Extract the [x, y] coordinate from the center of the cell holding the provided text.  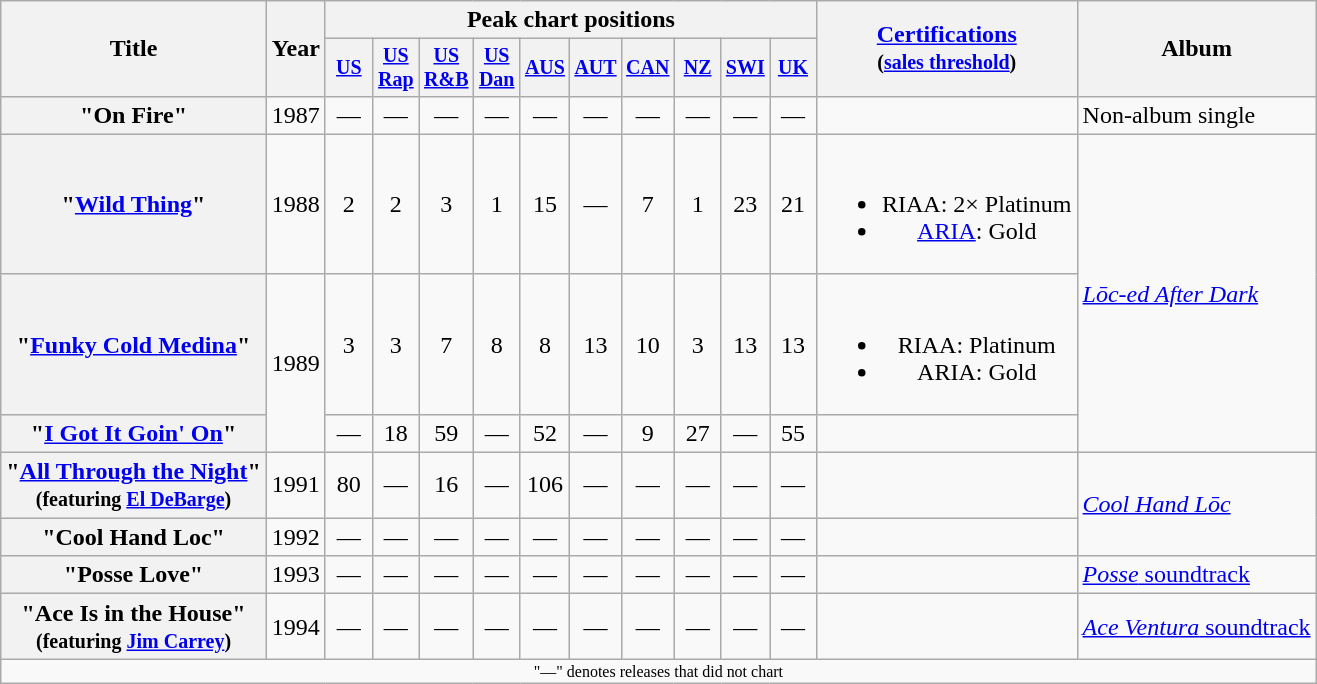
US Dan [496, 68]
AUT [596, 68]
US Rap [396, 68]
"On Fire" [134, 115]
21 [794, 204]
Non-album single [1196, 115]
1992 [296, 537]
"Funky Cold Medina" [134, 344]
"—" denotes releases that did not chart [658, 671]
RIAA: PlatinumARIA: Gold [946, 344]
1991 [296, 486]
18 [396, 433]
CAN [648, 68]
Year [296, 49]
"Cool Hand Loc" [134, 537]
9 [648, 433]
Lōc-ed After Dark [1196, 293]
1988 [296, 204]
52 [544, 433]
55 [794, 433]
23 [745, 204]
Posse soundtrack [1196, 575]
SWI [745, 68]
US [348, 68]
Ace Ventura soundtrack [1196, 626]
UK [794, 68]
27 [698, 433]
106 [544, 486]
Peak chart positions [570, 20]
1989 [296, 363]
"Ace Is in the House"(featuring Jim Carrey) [134, 626]
1993 [296, 575]
"All Through the Night"(featuring El DeBarge) [134, 486]
Certifications(sales threshold) [946, 49]
Album [1196, 49]
16 [446, 486]
10 [648, 344]
Title [134, 49]
AUS [544, 68]
15 [544, 204]
NZ [698, 68]
US R&B [446, 68]
Cool Hand Lōc [1196, 504]
RIAA: 2× PlatinumARIA: Gold [946, 204]
80 [348, 486]
"Wild Thing" [134, 204]
"Posse Love" [134, 575]
1987 [296, 115]
"I Got It Goin' On" [134, 433]
1994 [296, 626]
59 [446, 433]
